Pinpoint the cell where the given text exists, returning its [x, y] midpoint coordinate. 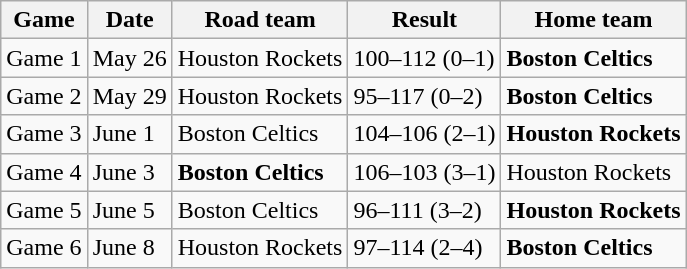
Game 6 [44, 248]
Home team [594, 20]
Result [424, 20]
100–112 (0–1) [424, 58]
May 29 [130, 96]
June 1 [130, 134]
Game 4 [44, 172]
Game [44, 20]
Game 1 [44, 58]
97–114 (2–4) [424, 248]
104–106 (2–1) [424, 134]
June 5 [130, 210]
Game 3 [44, 134]
June 8 [130, 248]
May 26 [130, 58]
106–103 (3–1) [424, 172]
95–117 (0–2) [424, 96]
Game 2 [44, 96]
Date [130, 20]
Road team [260, 20]
Game 5 [44, 210]
96–111 (3–2) [424, 210]
June 3 [130, 172]
